From the cell containing the given text, extract its center point as [x, y] coordinate. 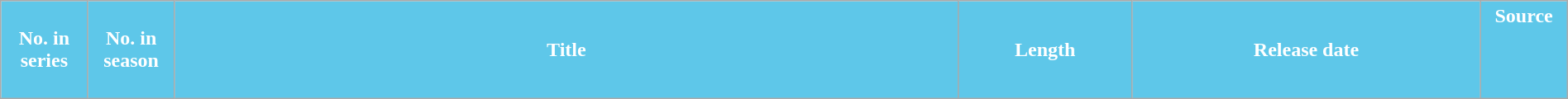
Release date [1307, 49]
No. inseason [131, 49]
Source [1523, 49]
Title [566, 49]
No. inseries [45, 49]
Length [1045, 49]
